Search for the cell housing the specified text and yield its [x, y] center coordinate. 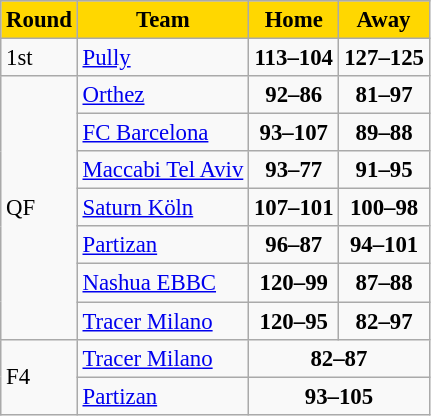
Round [39, 20]
113–104 [294, 58]
Pully [162, 58]
FC Barcelona [162, 133]
127–125 [384, 58]
89–88 [384, 133]
93–105 [340, 396]
93–107 [294, 133]
1st [39, 58]
94–101 [384, 245]
92–86 [294, 95]
Maccabi Tel Aviv [162, 170]
120–95 [294, 321]
QF [39, 208]
120–99 [294, 283]
F4 [39, 376]
91–95 [384, 170]
Home [294, 20]
82–87 [340, 358]
93–77 [294, 170]
96–87 [294, 245]
Saturn Köln [162, 208]
Orthez [162, 95]
Team [162, 20]
107–101 [294, 208]
87–88 [384, 283]
Nashua EBBC [162, 283]
Away [384, 20]
81–97 [384, 95]
82–97 [384, 321]
100–98 [384, 208]
